Provide the (X, Y) coordinate of the cell's center where the given text is located.  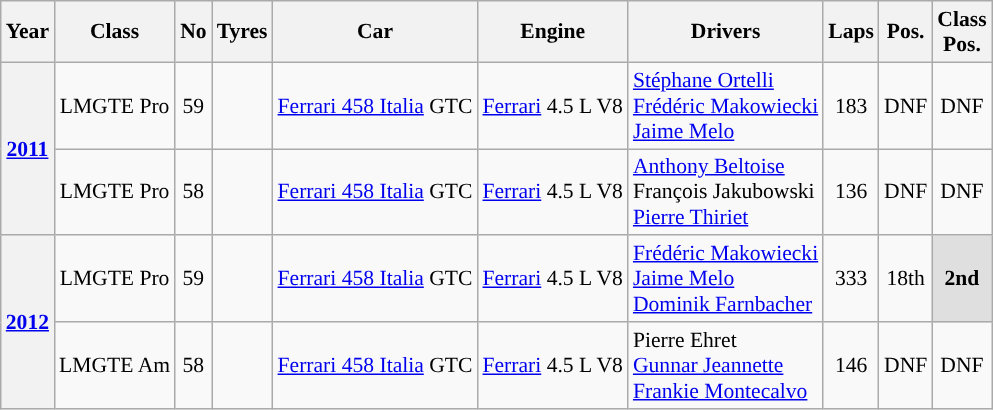
183 (851, 106)
Tyres (242, 32)
ClassPos. (962, 32)
Frédéric Makowiecki Jaime Melo Dominik Farnbacher (726, 280)
No (194, 32)
Stéphane Ortelli Frédéric Makowiecki Jaime Melo (726, 106)
Car (376, 32)
Year (28, 32)
2011 (28, 148)
2nd (962, 280)
LMGTE Am (114, 366)
Drivers (726, 32)
146 (851, 366)
136 (851, 192)
Engine (552, 32)
333 (851, 280)
2012 (28, 322)
Laps (851, 32)
Pierre Ehret Gunnar Jeannette Frankie Montecalvo (726, 366)
Anthony Beltoise François Jakubowski Pierre Thiriet (726, 192)
Class (114, 32)
Pos. (906, 32)
18th (906, 280)
